Return [X, Y] of the center of cell containing provided text 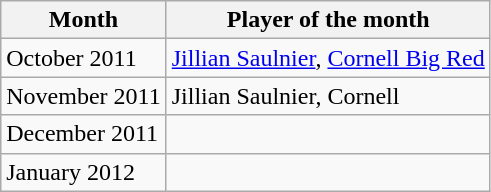
October 2011 [84, 58]
November 2011 [84, 96]
Jillian Saulnier, Cornell [328, 96]
Month [84, 20]
Player of the month [328, 20]
December 2011 [84, 134]
January 2012 [84, 172]
Jillian Saulnier, Cornell Big Red [328, 58]
